From the cell containing the given text, extract its center point as (x, y) coordinate. 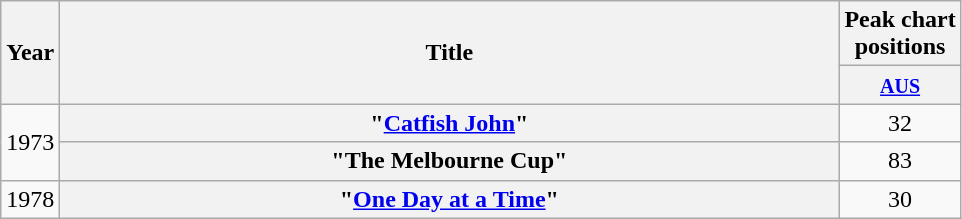
Title (450, 52)
AUS (900, 85)
Year (30, 52)
83 (900, 161)
"Catfish John" (450, 123)
1978 (30, 199)
"One Day at a Time" (450, 199)
1973 (30, 142)
32 (900, 123)
Peak chartpositions (900, 34)
"The Melbourne Cup" (450, 161)
30 (900, 199)
